Extract the [x, y] coordinate from the center of the cell holding the provided text.  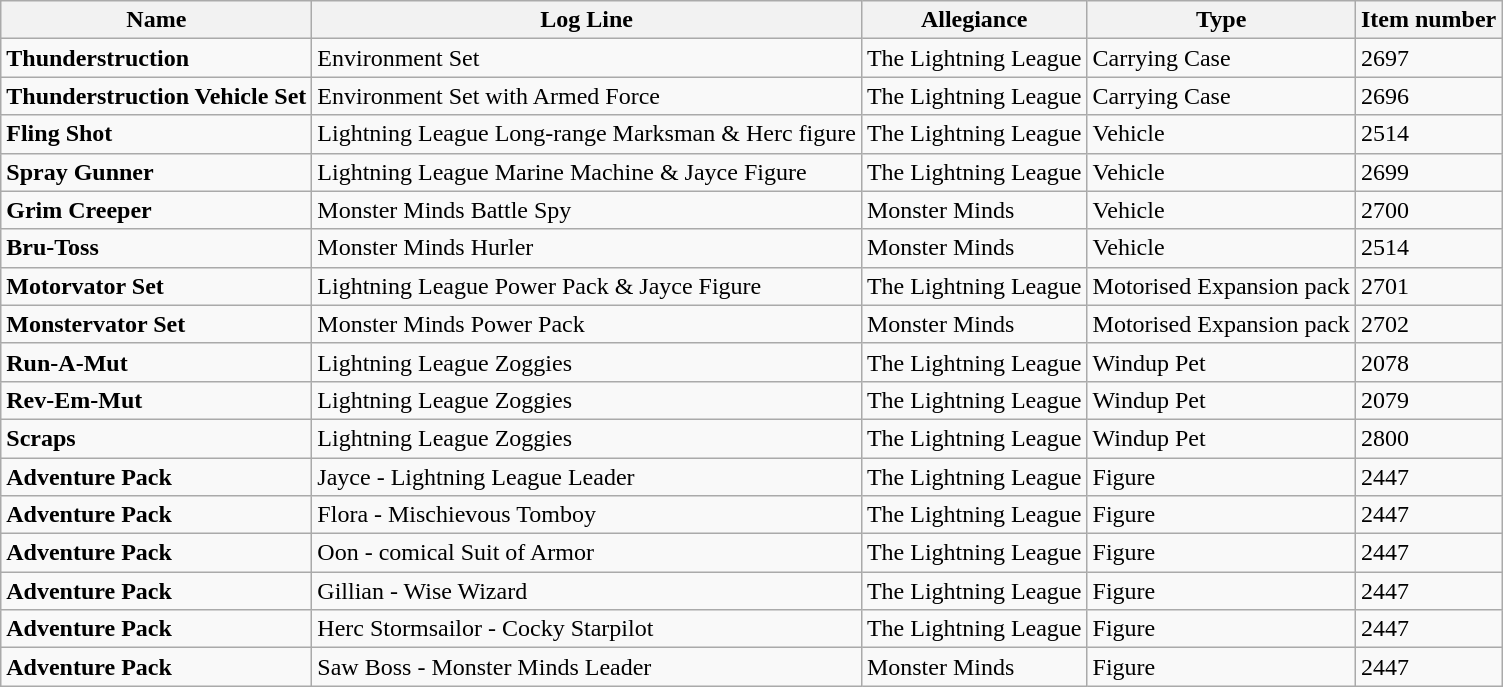
2800 [1428, 438]
Gillian - Wise Wizard [587, 591]
Monster Minds Hurler [587, 248]
2699 [1428, 172]
Lightning League Power Pack & Jayce Figure [587, 286]
Jayce - Lightning League Leader [587, 477]
Grim Creeper [156, 210]
Name [156, 20]
2701 [1428, 286]
Lightning League Marine Machine & Jayce Figure [587, 172]
2700 [1428, 210]
2696 [1428, 96]
Log Line [587, 20]
Monstervator Set [156, 324]
Type [1221, 20]
Environment Set [587, 58]
2078 [1428, 362]
Rev-Em-Mut [156, 400]
2079 [1428, 400]
Scraps [156, 438]
Fling Shot [156, 134]
Bru-Toss [156, 248]
Thunderstruction Vehicle Set [156, 96]
Saw Boss - Monster Minds Leader [587, 667]
Run-A-Mut [156, 362]
Monster Minds Battle Spy [587, 210]
2702 [1428, 324]
Environment Set with Armed Force [587, 96]
Item number [1428, 20]
Spray Gunner [156, 172]
Oon - comical Suit of Armor [587, 553]
2697 [1428, 58]
Flora - Mischievous Tomboy [587, 515]
Monster Minds Power Pack [587, 324]
Lightning League Long-range Marksman & Herc figure [587, 134]
Allegiance [974, 20]
Herc Stormsailor - Cocky Starpilot [587, 629]
Motorvator Set [156, 286]
Thunderstruction [156, 58]
